Identify which cell holds the provided text, then report its [X, Y] central coordinate. 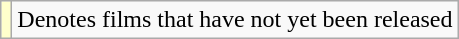
Denotes films that have not yet been released [235, 20]
